Pinpoint the cell where the given text exists, returning its (X, Y) midpoint coordinate. 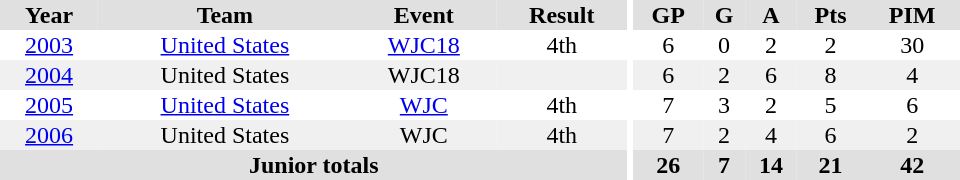
8 (830, 75)
14 (771, 165)
Pts (830, 15)
Junior totals (314, 165)
0 (724, 45)
42 (912, 165)
5 (830, 105)
PIM (912, 15)
3 (724, 105)
21 (830, 165)
Team (224, 15)
26 (668, 165)
Result (562, 15)
2005 (49, 105)
2003 (49, 45)
GP (668, 15)
Year (49, 15)
30 (912, 45)
Event (424, 15)
A (771, 15)
2006 (49, 135)
2004 (49, 75)
G (724, 15)
